Pinpoint the cell where the given text exists, returning its (X, Y) midpoint coordinate. 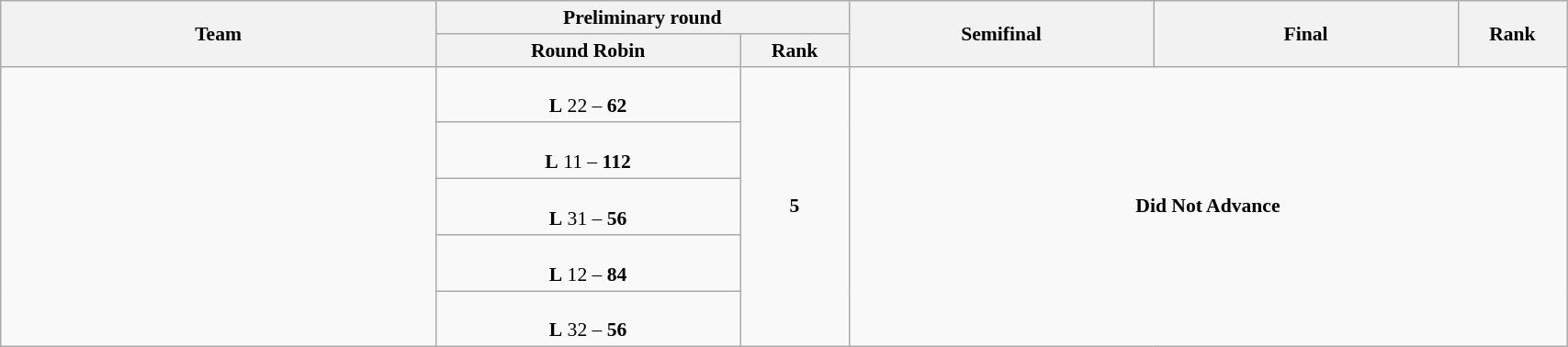
Final (1306, 33)
Team (219, 33)
L 11 – 112 (588, 151)
Preliminary round (642, 17)
L 32 – 56 (588, 319)
L 22 – 62 (588, 94)
Round Robin (588, 50)
5 (795, 207)
Semifinal (1001, 33)
L 31 – 56 (588, 207)
Did Not Advance (1207, 207)
L 12 – 84 (588, 263)
